Find where the given text appears and provide that cell's center as [X, Y] coordinate. 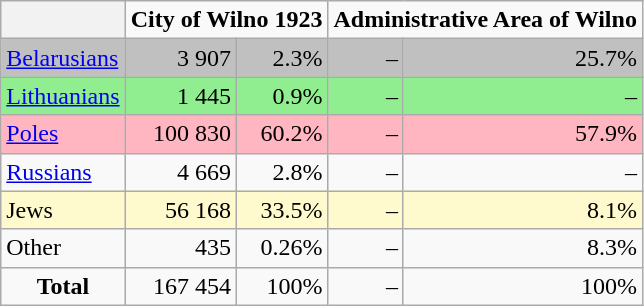
100 830 [180, 134]
Poles [63, 134]
0.26% [282, 248]
57.9% [522, 134]
25.7% [522, 58]
8.1% [522, 210]
2.3% [282, 58]
Total [63, 286]
Belarusians [63, 58]
60.2% [282, 134]
2.8% [282, 172]
Lithuanians [63, 96]
Other [63, 248]
Administrative Area of Wilno [485, 20]
0.9% [282, 96]
Russians [63, 172]
4 669 [180, 172]
33.5% [282, 210]
3 907 [180, 58]
8.3% [522, 248]
City of Wilno 1923 [226, 20]
56 168 [180, 210]
1 445 [180, 96]
435 [180, 248]
167 454 [180, 286]
Jews [63, 210]
